For the text-containing cell, return its midpoint in [x, y] coordinate format. 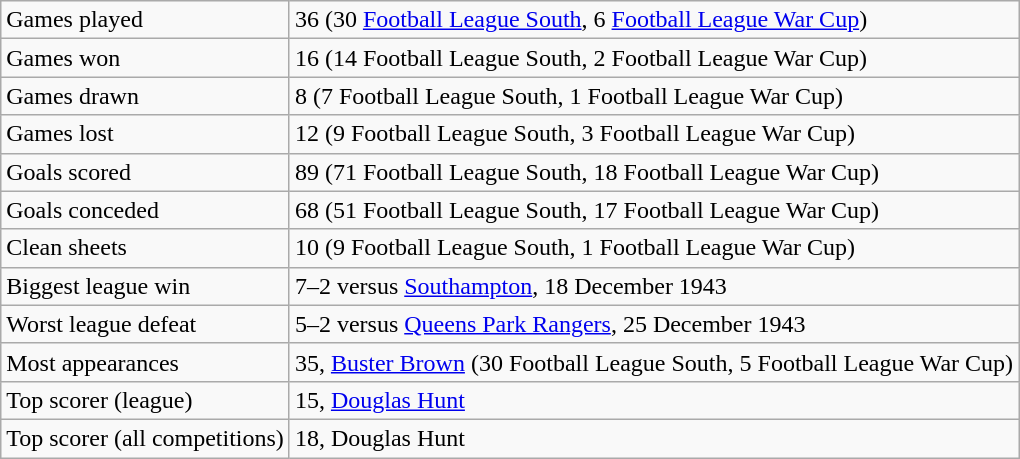
36 (30 Football League South, 6 Football League War Cup) [654, 20]
7–2 versus Southampton, 18 December 1943 [654, 286]
15, Douglas Hunt [654, 400]
8 (7 Football League South, 1 Football League War Cup) [654, 96]
18, Douglas Hunt [654, 438]
Games lost [146, 134]
Games played [146, 20]
12 (9 Football League South, 3 Football League War Cup) [654, 134]
Biggest league win [146, 286]
5–2 versus Queens Park Rangers, 25 December 1943 [654, 324]
Games drawn [146, 96]
89 (71 Football League South, 18 Football League War Cup) [654, 172]
35, Buster Brown (30 Football League South, 5 Football League War Cup) [654, 362]
10 (9 Football League South, 1 Football League War Cup) [654, 248]
Top scorer (all competitions) [146, 438]
68 (51 Football League South, 17 Football League War Cup) [654, 210]
Games won [146, 58]
16 (14 Football League South, 2 Football League War Cup) [654, 58]
Clean sheets [146, 248]
Most appearances [146, 362]
Goals scored [146, 172]
Goals conceded [146, 210]
Worst league defeat [146, 324]
Top scorer (league) [146, 400]
